Search for the cell housing the specified text and yield its (x, y) center coordinate. 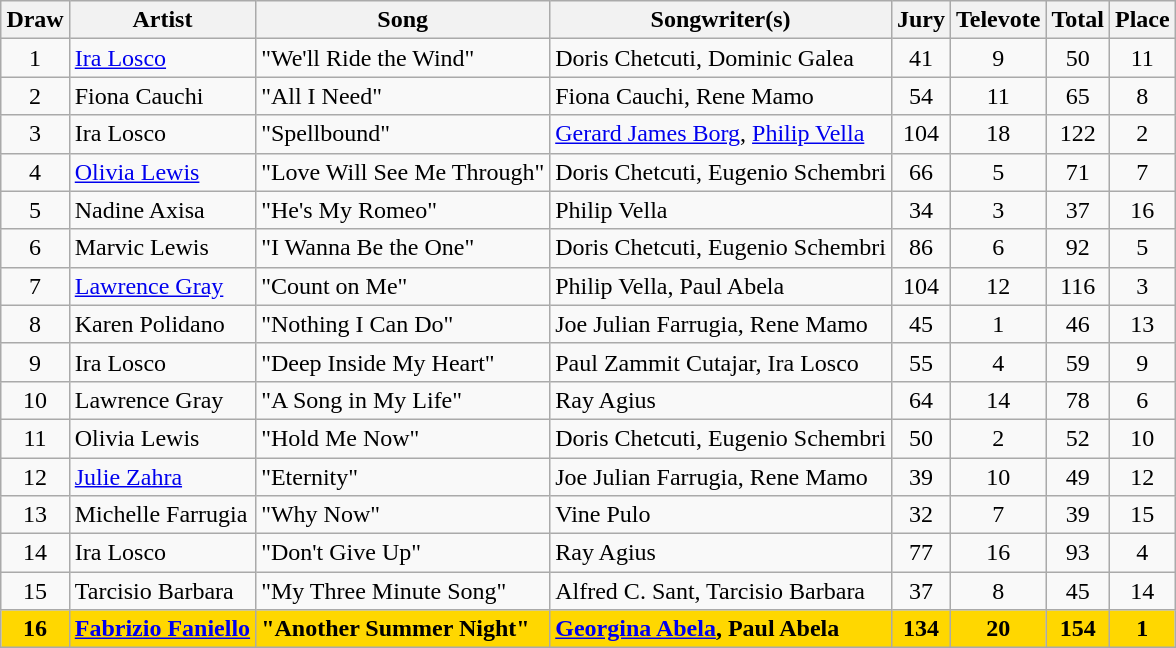
49 (1078, 477)
32 (920, 515)
"We'll Ride the Wind" (403, 58)
Fiona Cauchi (162, 96)
66 (920, 172)
"Love Will See Me Through" (403, 172)
Songwriter(s) (721, 20)
20 (998, 629)
Julie Zahra (162, 477)
"Deep Inside My Heart" (403, 362)
"All I Need" (403, 96)
Michelle Farrugia (162, 515)
Philip Vella, Paul Abela (721, 286)
Tarcisio Barbara (162, 591)
18 (998, 134)
"A Song in My Life" (403, 400)
Place (1142, 20)
59 (1078, 362)
Artist (162, 20)
Fiona Cauchi, Rene Mamo (721, 96)
65 (1078, 96)
"Hold Me Now" (403, 438)
"My Three Minute Song" (403, 591)
116 (1078, 286)
Jury (920, 20)
134 (920, 629)
71 (1078, 172)
77 (920, 553)
"He's My Romeo" (403, 210)
46 (1078, 324)
Georgina Abela, Paul Abela (721, 629)
54 (920, 96)
"I Wanna Be the One" (403, 248)
Gerard James Borg, Philip Vella (721, 134)
52 (1078, 438)
Alfred C. Sant, Tarcisio Barbara (721, 591)
122 (1078, 134)
Karen Polidano (162, 324)
86 (920, 248)
"Another Summer Night" (403, 629)
Fabrizio Faniello (162, 629)
"Spellbound" (403, 134)
64 (920, 400)
78 (1078, 400)
154 (1078, 629)
34 (920, 210)
55 (920, 362)
Vine Pulo (721, 515)
"Don't Give Up" (403, 553)
Nadine Axisa (162, 210)
Televote (998, 20)
"Why Now" (403, 515)
Philip Vella (721, 210)
41 (920, 58)
Total (1078, 20)
Song (403, 20)
"Count on Me" (403, 286)
93 (1078, 553)
92 (1078, 248)
Marvic Lewis (162, 248)
Doris Chetcuti, Dominic Galea (721, 58)
"Nothing I Can Do" (403, 324)
Paul Zammit Cutajar, Ira Losco (721, 362)
"Eternity" (403, 477)
Draw (35, 20)
